Output the (x, y) coordinate of the center of the cell containing the given text.  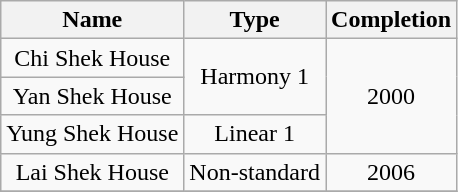
Chi Shek House (92, 58)
2006 (392, 172)
Linear 1 (255, 134)
2000 (392, 96)
Type (255, 20)
Non-standard (255, 172)
Completion (392, 20)
Lai Shek House (92, 172)
Yung Shek House (92, 134)
Name (92, 20)
Harmony 1 (255, 77)
Yan Shek House (92, 96)
